Return [x, y] of the center of cell containing provided text 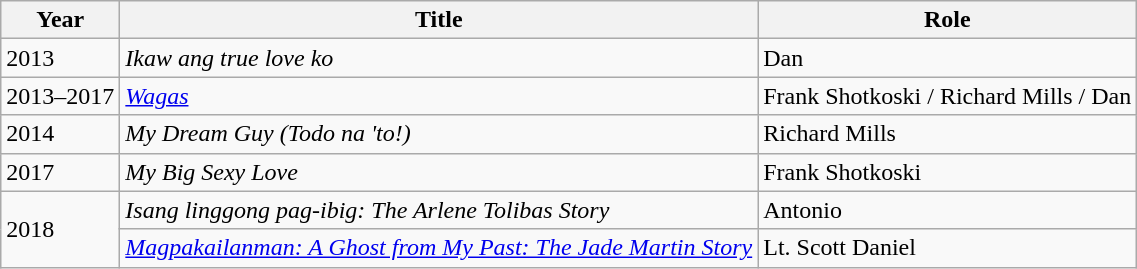
Antonio [948, 210]
Richard Mills [948, 134]
Wagas [439, 96]
Role [948, 20]
2013 [60, 58]
My Big Sexy Love [439, 172]
2014 [60, 134]
2018 [60, 229]
Ikaw ang true love ko [439, 58]
Magpakailanman: A Ghost from My Past: The Jade Martin Story [439, 248]
Frank Shotkoski / Richard Mills / Dan [948, 96]
Year [60, 20]
2017 [60, 172]
My Dream Guy (Todo na 'to!) [439, 134]
2013–2017 [60, 96]
Frank Shotkoski [948, 172]
Title [439, 20]
Isang linggong pag-ibig: The Arlene Tolibas Story [439, 210]
Lt. Scott Daniel [948, 248]
Dan [948, 58]
